Search for the cell housing the specified text and yield its [x, y] center coordinate. 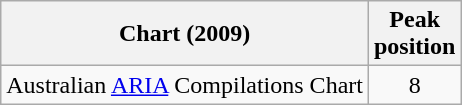
Chart (2009) [185, 34]
8 [414, 85]
Australian ARIA Compilations Chart [185, 85]
Peakposition [414, 34]
